Provide the (X, Y) coordinate of the cell's center where the given text is located.  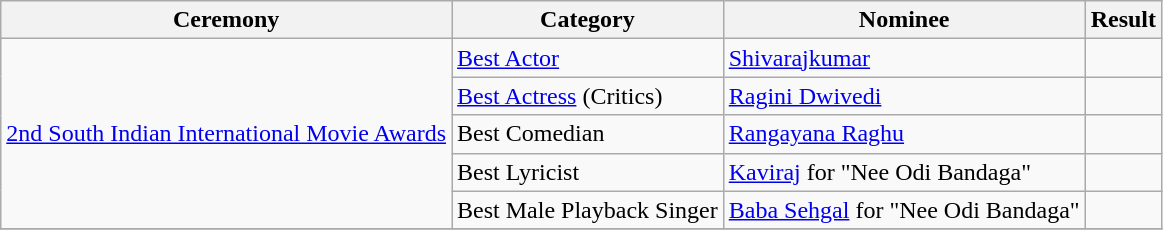
Ceremony (226, 20)
2nd South Indian International Movie Awards (226, 134)
Best Lyricist (588, 172)
Nominee (904, 20)
Rangayana Raghu (904, 134)
Result (1123, 20)
Baba Sehgal for "Nee Odi Bandaga" (904, 210)
Ragini Dwivedi (904, 96)
Best Comedian (588, 134)
Category (588, 20)
Best Male Playback Singer (588, 210)
Shivarajkumar (904, 58)
Best Actor (588, 58)
Best Actress (Critics) (588, 96)
Kaviraj for "Nee Odi Bandaga" (904, 172)
